Capture the cell that displays the provided text and extract its [x, y] central coordinate. 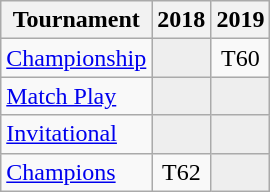
Tournament [76, 20]
Championship [76, 58]
2019 [240, 20]
T60 [240, 58]
Champions [76, 172]
Match Play [76, 96]
2018 [182, 20]
Invitational [76, 134]
T62 [182, 172]
